From the cell containing the given text, extract its center point as [x, y] coordinate. 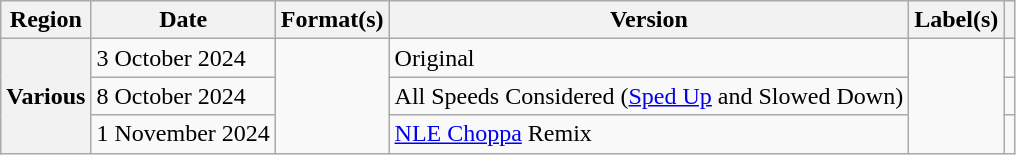
Original [649, 58]
Format(s) [332, 20]
8 October 2024 [183, 96]
Region [46, 20]
1 November 2024 [183, 134]
Version [649, 20]
Label(s) [956, 20]
Various [46, 96]
All Speeds Considered (Sped Up and Slowed Down) [649, 96]
Date [183, 20]
3 October 2024 [183, 58]
NLE Choppa Remix [649, 134]
